Output the [X, Y] coordinate of the center of the cell containing the given text.  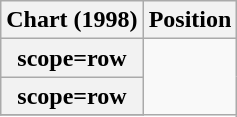
Chart (1998) [72, 20]
Position [190, 20]
